Scan for the cell matching the given text and deliver its (X, Y) coordinate at center. 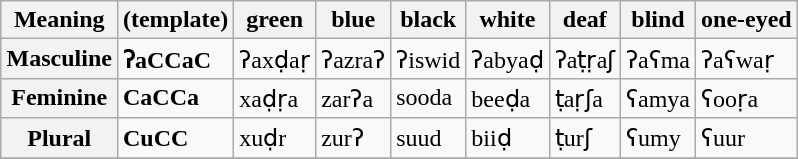
CaCCa (175, 98)
zurʔ (354, 138)
ʔaʕma (658, 59)
black (428, 20)
Masculine (59, 59)
ʔabyaḍ (508, 59)
white (508, 20)
Plural (59, 138)
ṭaṛʃa (584, 98)
zarʔa (354, 98)
xuḍr (275, 138)
ʕooṛa (747, 98)
sooda (428, 98)
ʔiswid (428, 59)
CuCC (175, 138)
beeḍa (508, 98)
ʕuur (747, 138)
ʔaCCaC (175, 59)
(template) (175, 20)
ʕumy (658, 138)
deaf (584, 20)
blind (658, 20)
ʕamya (658, 98)
biiḍ (508, 138)
ʔaʕwaṛ (747, 59)
one-eyed (747, 20)
ʔaxḍaṛ (275, 59)
ʔaṭṛaʃ (584, 59)
green (275, 20)
blue (354, 20)
Feminine (59, 98)
suud (428, 138)
ṭurʃ (584, 138)
ʔazraʔ (354, 59)
Meaning (59, 20)
xaḍṛa (275, 98)
